Return the (X, Y) coordinate for the center point of the cell that contains the specified text.  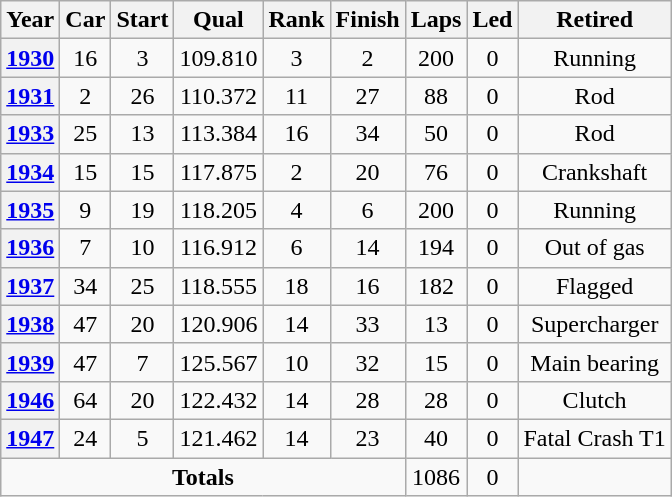
125.567 (218, 362)
19 (142, 210)
1931 (30, 96)
4 (296, 210)
Finish (368, 20)
27 (368, 96)
118.555 (218, 286)
Laps (436, 20)
1947 (30, 438)
23 (368, 438)
1933 (30, 134)
Fatal Crash T1 (594, 438)
32 (368, 362)
Year (30, 20)
24 (86, 438)
Car (86, 20)
Supercharger (594, 324)
1938 (30, 324)
11 (296, 96)
1086 (436, 477)
Flagged (594, 286)
Start (142, 20)
113.384 (218, 134)
50 (436, 134)
121.462 (218, 438)
1930 (30, 58)
Rank (296, 20)
Main bearing (594, 362)
122.432 (218, 400)
Clutch (594, 400)
40 (436, 438)
Led (492, 20)
Qual (218, 20)
76 (436, 172)
64 (86, 400)
18 (296, 286)
117.875 (218, 172)
1935 (30, 210)
26 (142, 96)
116.912 (218, 248)
Totals (203, 477)
9 (86, 210)
1936 (30, 248)
Retired (594, 20)
120.906 (218, 324)
109.810 (218, 58)
182 (436, 286)
Out of gas (594, 248)
33 (368, 324)
1937 (30, 286)
118.205 (218, 210)
194 (436, 248)
1934 (30, 172)
110.372 (218, 96)
1946 (30, 400)
88 (436, 96)
5 (142, 438)
1939 (30, 362)
Crankshaft (594, 172)
